Find where the given text appears and provide that cell's center as [x, y] coordinate. 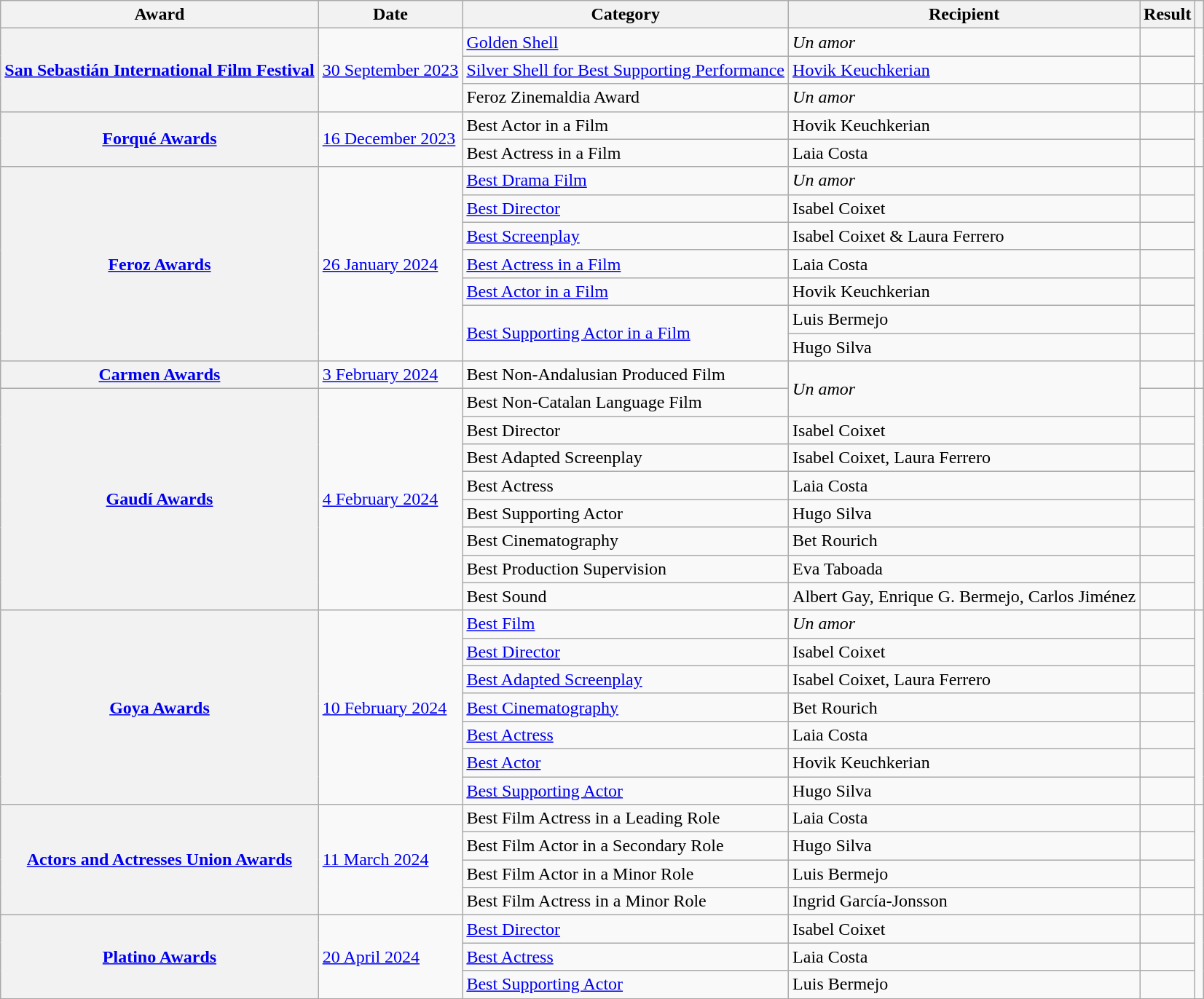
Carmen Awards [160, 375]
3 February 2024 [390, 375]
Best Supporting Actor in a Film [626, 333]
4 February 2024 [390, 499]
Best Film [626, 624]
11 March 2024 [390, 860]
10 February 2024 [390, 707]
Date [390, 15]
Result [1168, 15]
Best Film Actor in a Secondary Role [626, 846]
20 April 2024 [390, 957]
Best Screenplay [626, 236]
Best Sound [626, 596]
Best Actor [626, 762]
Isabel Coixet & Laura Ferrero [964, 236]
Best Production Supervision [626, 569]
Platino Awards [160, 957]
Silver Shell for Best Supporting Performance [626, 70]
Albert Gay, Enrique G. Bermejo, Carlos Jiménez [964, 596]
Best Drama Film [626, 181]
Best Film Actress in a Minor Role [626, 901]
Eva Taboada [964, 569]
Best Non-Andalusian Produced Film [626, 375]
Best Film Actress in a Leading Role [626, 818]
Best Film Actor in a Minor Role [626, 874]
San Sebastián International Film Festival [160, 70]
Feroz Zinemaldia Award [626, 98]
Ingrid García-Jonsson [964, 901]
Gaudí Awards [160, 499]
Best Non-Catalan Language Film [626, 403]
26 January 2024 [390, 264]
Goya Awards [160, 707]
Feroz Awards [160, 264]
Award [160, 15]
Golden Shell [626, 42]
Actors and Actresses Union Awards [160, 860]
16 December 2023 [390, 139]
Category [626, 15]
30 September 2023 [390, 70]
Recipient [964, 15]
Forqué Awards [160, 139]
